Pinpoint the cell where the given text exists, returning its (x, y) midpoint coordinate. 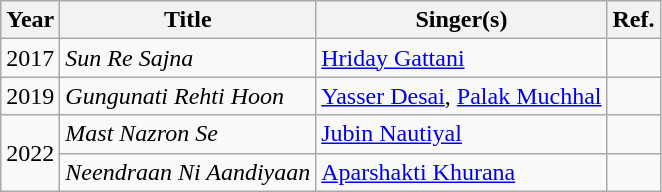
Ref. (634, 20)
Title (188, 20)
2019 (30, 96)
2022 (30, 153)
Yasser Desai, Palak Muchhal (462, 96)
Mast Nazron Se (188, 134)
Sun Re Sajna (188, 58)
Gungunati Rehti Hoon (188, 96)
Hriday Gattani (462, 58)
Aparshakti Khurana (462, 172)
Year (30, 20)
Jubin Nautiyal (462, 134)
2017 (30, 58)
Singer(s) (462, 20)
Neendraan Ni Aandiyaan (188, 172)
